Return [X, Y] of the center of cell containing provided text 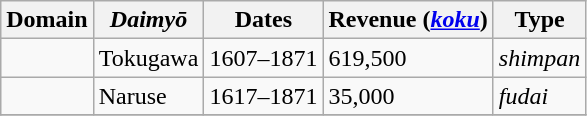
Domain [47, 20]
Daimyō [148, 20]
fudai [539, 96]
Type [539, 20]
619,500 [408, 58]
35,000 [408, 96]
1607–1871 [264, 58]
Tokugawa [148, 58]
Revenue (koku) [408, 20]
Dates [264, 20]
Naruse [148, 96]
1617–1871 [264, 96]
shimpan [539, 58]
